Search for the cell housing the specified text and yield its [x, y] center coordinate. 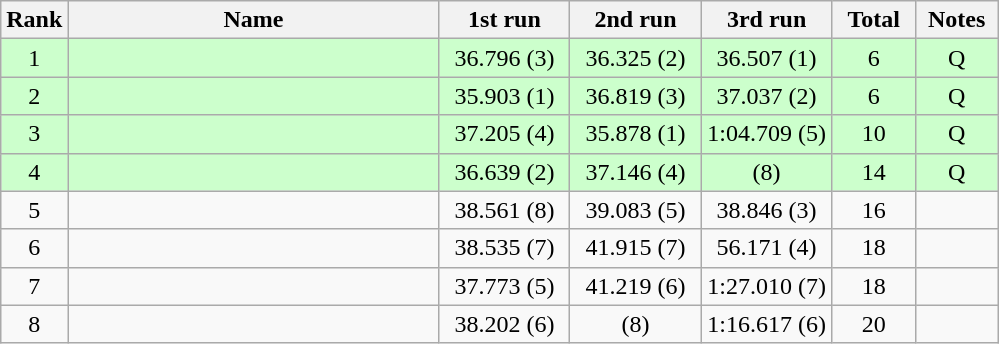
35.878 (1) [636, 134]
16 [874, 210]
3rd run [766, 20]
5 [34, 210]
1:27.010 (7) [766, 286]
36.325 (2) [636, 58]
35.903 (1) [504, 96]
37.146 (4) [636, 172]
38.561 (8) [504, 210]
Notes [956, 20]
37.773 (5) [504, 286]
1st run [504, 20]
Name [254, 20]
2nd run [636, 20]
37.205 (4) [504, 134]
1 [34, 58]
7 [34, 286]
2 [34, 96]
38.846 (3) [766, 210]
14 [874, 172]
3 [34, 134]
38.535 (7) [504, 248]
Total [874, 20]
10 [874, 134]
8 [34, 324]
20 [874, 324]
36.507 (1) [766, 58]
4 [34, 172]
Rank [34, 20]
39.083 (5) [636, 210]
36.796 (3) [504, 58]
1:16.617 (6) [766, 324]
38.202 (6) [504, 324]
56.171 (4) [766, 248]
1:04.709 (5) [766, 134]
41.219 (6) [636, 286]
36.639 (2) [504, 172]
36.819 (3) [636, 96]
37.037 (2) [766, 96]
41.915 (7) [636, 248]
